Detect which cell encompasses the target text, then output its [x, y] center coordinate. 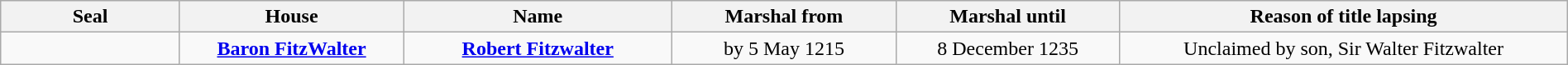
Seal [90, 17]
Baron FitzWalter [291, 48]
Robert Fitzwalter [538, 48]
Marshal until [1007, 17]
Marshal from [784, 17]
Reason of title lapsing [1343, 17]
8 December 1235 [1007, 48]
House [291, 17]
by 5 May 1215 [784, 48]
Unclaimed by son, Sir Walter Fitzwalter [1343, 48]
Name [538, 17]
